Locate the cell with the specified text and output its [x, y] center coordinate. 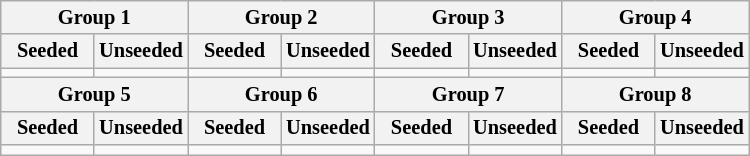
Group 2 [282, 17]
Group 6 [282, 94]
Group 5 [94, 94]
Group 3 [468, 17]
Group 8 [656, 94]
Group 1 [94, 17]
Group 4 [656, 17]
Group 7 [468, 94]
